Search for the cell housing the specified text and yield its (X, Y) center coordinate. 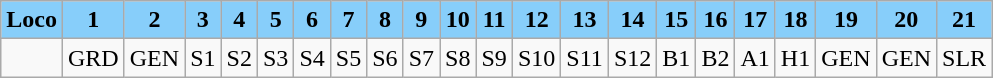
13 (585, 20)
H1 (795, 58)
A1 (755, 58)
20 (906, 20)
S12 (632, 58)
8 (385, 20)
S8 (458, 58)
B2 (716, 58)
S5 (348, 58)
S10 (536, 58)
S9 (494, 58)
9 (421, 20)
17 (755, 20)
B1 (676, 58)
19 (846, 20)
S2 (239, 58)
18 (795, 20)
1 (93, 20)
6 (312, 20)
21 (964, 20)
4 (239, 20)
SLR (964, 58)
10 (458, 20)
11 (494, 20)
7 (348, 20)
15 (676, 20)
2 (154, 20)
16 (716, 20)
Loco (32, 20)
14 (632, 20)
S11 (585, 58)
12 (536, 20)
5 (275, 20)
S3 (275, 58)
S6 (385, 58)
S7 (421, 58)
GRD (93, 58)
S1 (203, 58)
3 (203, 20)
S4 (312, 58)
